Determine the (x, y) coordinate at the center of the cell enclosing the given text.  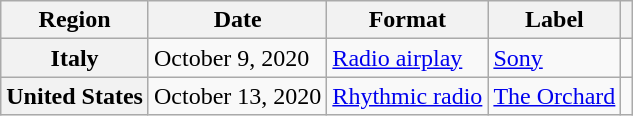
Rhythmic radio (408, 96)
Radio airplay (408, 58)
Label (554, 20)
Sony (554, 58)
October 13, 2020 (237, 96)
Region (75, 20)
October 9, 2020 (237, 58)
Italy (75, 58)
United States (75, 96)
Date (237, 20)
The Orchard (554, 96)
Format (408, 20)
